Determine the (X, Y) coordinate at the center of the cell enclosing the given text.  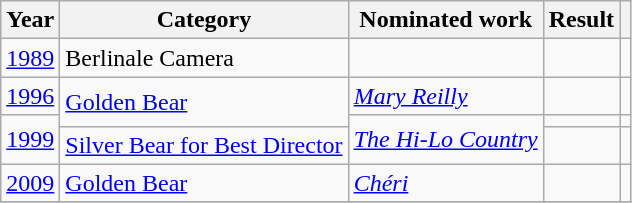
Category (204, 20)
Mary Reilly (446, 96)
Silver Bear for Best Director (204, 145)
Berlinale Camera (204, 58)
2009 (30, 183)
1999 (30, 140)
1996 (30, 96)
1989 (30, 58)
The Hi-Lo Country (446, 140)
Nominated work (446, 20)
Chéri (446, 183)
Year (30, 20)
Result (581, 20)
